Search for the cell housing the specified text and yield its [x, y] center coordinate. 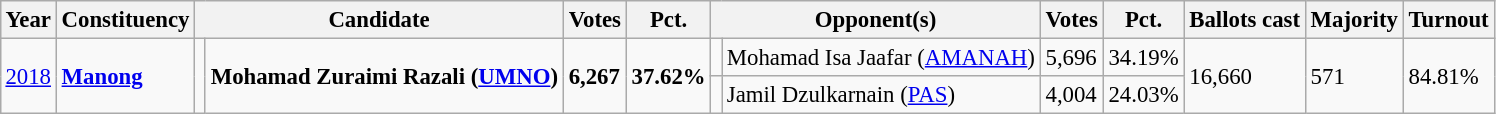
Constituency [125, 20]
16,660 [1244, 76]
84.81% [1448, 76]
Majority [1354, 20]
6,267 [594, 76]
Opponent(s) [876, 20]
4,004 [1072, 95]
Ballots cast [1244, 20]
Turnout [1448, 20]
571 [1354, 76]
Mohamad Zuraimi Razali (UMNO) [384, 76]
2018 [28, 76]
Mohamad Isa Jaafar (AMANAH) [882, 57]
Manong [125, 76]
37.62% [668, 76]
Year [28, 20]
34.19% [1144, 57]
24.03% [1144, 95]
5,696 [1072, 57]
Candidate [380, 20]
Jamil Dzulkarnain (PAS) [882, 95]
